Return the [X, Y] coordinate for the center point of the cell that contains the specified text.  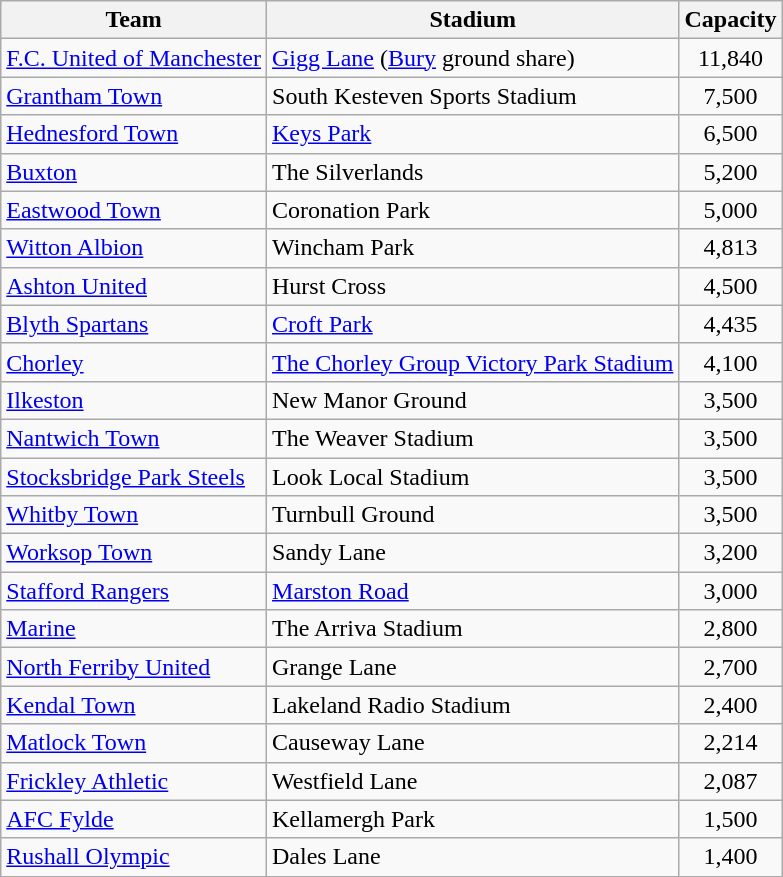
Eastwood Town [134, 210]
South Kesteven Sports Stadium [473, 96]
Hurst Cross [473, 286]
Westfield Lane [473, 781]
Whitby Town [134, 515]
Gigg Lane (Bury ground share) [473, 58]
5,200 [730, 172]
Marston Road [473, 591]
11,840 [730, 58]
Sandy Lane [473, 553]
Worksop Town [134, 553]
Kendal Town [134, 705]
Stafford Rangers [134, 591]
Rushall Olympic [134, 857]
Hednesford Town [134, 134]
Chorley [134, 362]
F.C. United of Manchester [134, 58]
Witton Albion [134, 248]
Buxton [134, 172]
3,000 [730, 591]
2,400 [730, 705]
4,813 [730, 248]
North Ferriby United [134, 667]
2,087 [730, 781]
4,100 [730, 362]
1,400 [730, 857]
Look Local Stadium [473, 477]
Stocksbridge Park Steels [134, 477]
Stadium [473, 20]
AFC Fylde [134, 819]
2,214 [730, 743]
Matlock Town [134, 743]
1,500 [730, 819]
6,500 [730, 134]
7,500 [730, 96]
Wincham Park [473, 248]
2,800 [730, 629]
Grantham Town [134, 96]
Ilkeston [134, 400]
Frickley Athletic [134, 781]
Team [134, 20]
New Manor Ground [473, 400]
Causeway Lane [473, 743]
Keys Park [473, 134]
Ashton United [134, 286]
Coronation Park [473, 210]
Lakeland Radio Stadium [473, 705]
Dales Lane [473, 857]
The Chorley Group Victory Park Stadium [473, 362]
Blyth Spartans [134, 324]
2,700 [730, 667]
Croft Park [473, 324]
Marine [134, 629]
Kellamergh Park [473, 819]
Turnbull Ground [473, 515]
Capacity [730, 20]
5,000 [730, 210]
3,200 [730, 553]
4,435 [730, 324]
Grange Lane [473, 667]
The Arriva Stadium [473, 629]
The Silverlands [473, 172]
4,500 [730, 286]
The Weaver Stadium [473, 438]
Nantwich Town [134, 438]
